Scan for the cell matching the given text and deliver its (X, Y) coordinate at center. 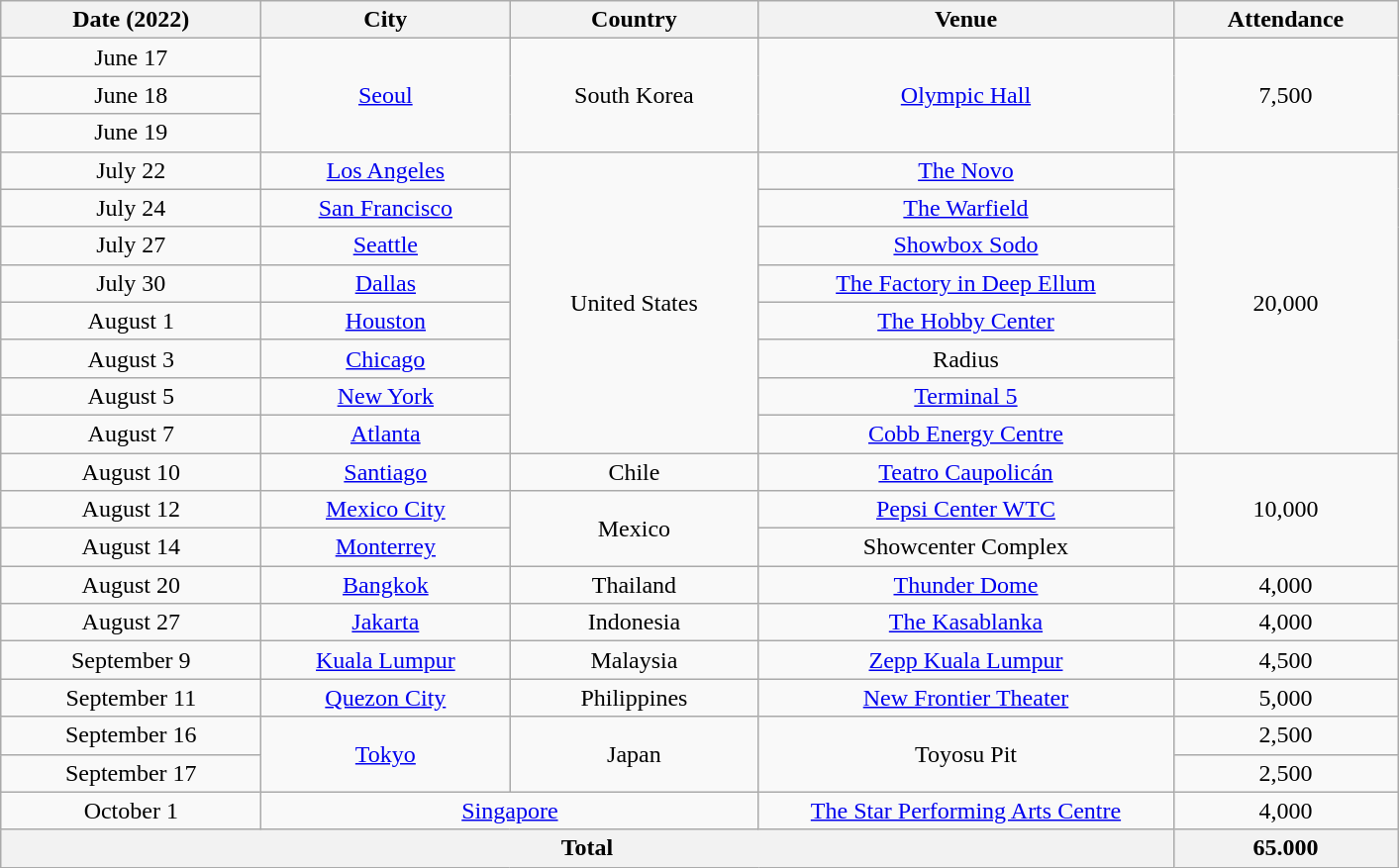
July 24 (131, 208)
Mexico (634, 529)
Malaysia (634, 660)
5,000 (1285, 698)
Showcenter Complex (966, 547)
August 14 (131, 547)
10,000 (1285, 510)
June 19 (131, 133)
City (386, 20)
Singapore (510, 811)
Venue (966, 20)
August 20 (131, 585)
Quezon City (386, 698)
July 27 (131, 245)
Pepsi Center WTC (966, 510)
July 30 (131, 283)
June 17 (131, 57)
Terminal 5 (966, 396)
Tokyo (386, 754)
Japan (634, 754)
Zepp Kuala Lumpur (966, 660)
Olympic Hall (966, 95)
Seoul (386, 95)
August 5 (131, 396)
The Hobby Center (966, 321)
August 12 (131, 510)
Jakarta (386, 623)
Radius (966, 358)
Houston (386, 321)
Thailand (634, 585)
August 1 (131, 321)
The Kasablanka (966, 623)
The Factory in Deep Ellum (966, 283)
New Frontier Theater (966, 698)
New York (386, 396)
Thunder Dome (966, 585)
Atlanta (386, 434)
Cobb Energy Centre (966, 434)
June 18 (131, 95)
The Novo (966, 170)
Indonesia (634, 623)
Seattle (386, 245)
Dallas (386, 283)
Philippines (634, 698)
Santiago (386, 472)
20,000 (1285, 302)
The Star Performing Arts Centre (966, 811)
Bangkok (386, 585)
August 7 (131, 434)
4,500 (1285, 660)
July 22 (131, 170)
Monterrey (386, 547)
Chicago (386, 358)
South Korea (634, 95)
September 17 (131, 773)
August 3 (131, 358)
The Warfield (966, 208)
Country (634, 20)
Kuala Lumpur (386, 660)
September 9 (131, 660)
United States (634, 302)
August 10 (131, 472)
65.000 (1285, 848)
Total (587, 848)
7,500 (1285, 95)
Mexico City (386, 510)
August 27 (131, 623)
September 11 (131, 698)
Toyosu Pit (966, 754)
September 16 (131, 735)
October 1 (131, 811)
Attendance (1285, 20)
Date (2022) (131, 20)
Los Angeles (386, 170)
San Francisco (386, 208)
Showbox Sodo (966, 245)
Teatro Caupolicán (966, 472)
Chile (634, 472)
